Capture the cell that displays the provided text and extract its [X, Y] central coordinate. 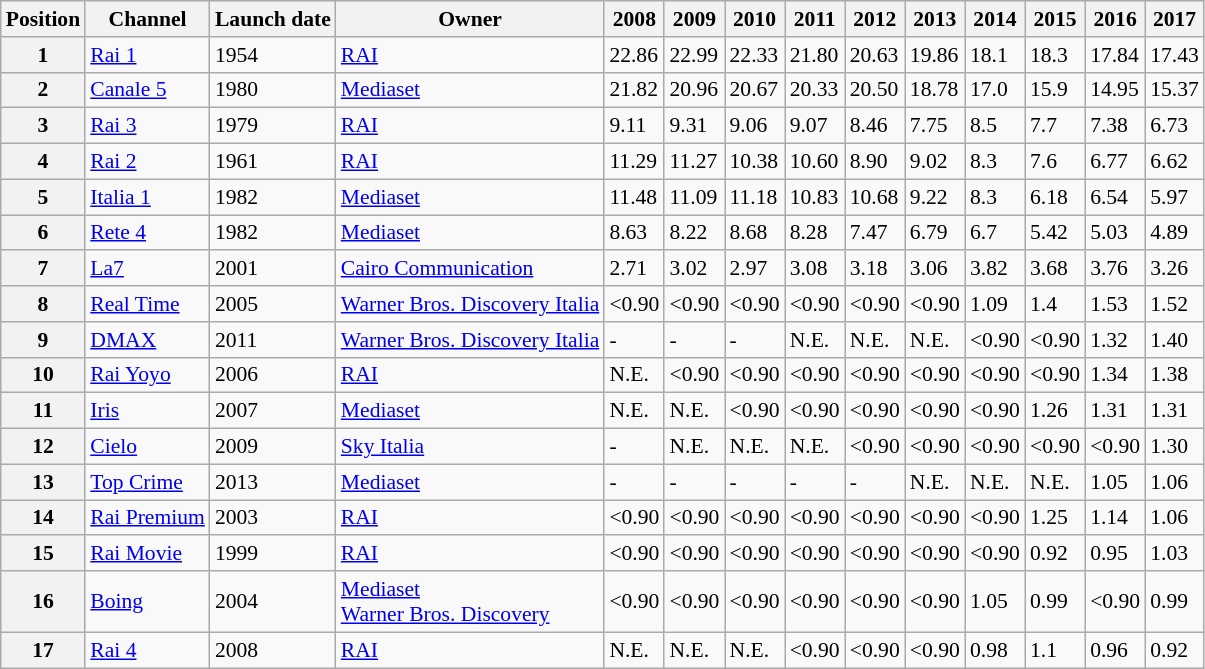
2005 [273, 304]
2003 [273, 518]
9 [43, 340]
14.95 [1115, 90]
3.02 [694, 269]
12 [43, 447]
8.5 [995, 126]
DMAX [148, 340]
20.63 [875, 55]
20.67 [754, 90]
Sky Italia [470, 447]
Rai Movie [148, 554]
2014 [995, 19]
6.79 [935, 233]
10.60 [815, 162]
1.03 [1174, 554]
10.68 [875, 197]
1999 [273, 554]
22.99 [694, 55]
2004 [273, 602]
2010 [754, 19]
2007 [273, 411]
5.42 [1055, 233]
Iris [148, 411]
Owner [470, 19]
1980 [273, 90]
9.02 [935, 162]
18.78 [935, 90]
3 [43, 126]
1 [43, 55]
8.63 [634, 233]
5.03 [1115, 233]
1961 [273, 162]
16 [43, 602]
Rete 4 [148, 233]
2.97 [754, 269]
7.38 [1115, 126]
1.34 [1115, 375]
15.9 [1055, 90]
11 [43, 411]
8.28 [815, 233]
7 [43, 269]
3.08 [815, 269]
1.40 [1174, 340]
Cairo Communication [470, 269]
1.52 [1174, 304]
6.18 [1055, 197]
11.27 [694, 162]
19.86 [935, 55]
7.47 [875, 233]
11.29 [634, 162]
9.11 [634, 126]
20.33 [815, 90]
1.30 [1174, 447]
Launch date [273, 19]
17.43 [1174, 55]
8.22 [694, 233]
1.1 [1055, 650]
Channel [148, 19]
18.3 [1055, 55]
MediasetWarner Bros. Discovery [470, 602]
1.09 [995, 304]
6.62 [1174, 162]
1.4 [1055, 304]
2015 [1055, 19]
6.7 [995, 233]
0.95 [1115, 554]
0.98 [995, 650]
6.77 [1115, 162]
Boing [148, 602]
22.33 [754, 55]
6.73 [1174, 126]
Italia 1 [148, 197]
Cielo [148, 447]
Rai 2 [148, 162]
18.1 [995, 55]
3.26 [1174, 269]
8.68 [754, 233]
15 [43, 554]
1.32 [1115, 340]
2 [43, 90]
17 [43, 650]
2016 [1115, 19]
13 [43, 482]
0.96 [1115, 650]
22.86 [634, 55]
20.50 [875, 90]
11.48 [634, 197]
La7 [148, 269]
1954 [273, 55]
Rai 1 [148, 55]
2017 [1174, 19]
8 [43, 304]
1.25 [1055, 518]
1.14 [1115, 518]
3.82 [995, 269]
9.31 [694, 126]
5.97 [1174, 197]
Canale 5 [148, 90]
Rai Premium [148, 518]
8.46 [875, 126]
8.90 [875, 162]
3.68 [1055, 269]
1.38 [1174, 375]
4.89 [1174, 233]
7.75 [935, 126]
17.0 [995, 90]
Rai Yoyo [148, 375]
Rai 4 [148, 650]
2.71 [634, 269]
Real Time [148, 304]
1.53 [1115, 304]
7.6 [1055, 162]
6 [43, 233]
4 [43, 162]
9.06 [754, 126]
Rai 3 [148, 126]
20.96 [694, 90]
15.37 [1174, 90]
10 [43, 375]
11.18 [754, 197]
3.76 [1115, 269]
9.22 [935, 197]
5 [43, 197]
2012 [875, 19]
3.18 [875, 269]
3.06 [935, 269]
1979 [273, 126]
10.83 [815, 197]
10.38 [754, 162]
1.26 [1055, 411]
Position [43, 19]
21.82 [634, 90]
6.54 [1115, 197]
14 [43, 518]
7.7 [1055, 126]
Top Crime [148, 482]
2001 [273, 269]
17.84 [1115, 55]
9.07 [815, 126]
11.09 [694, 197]
2006 [273, 375]
21.80 [815, 55]
